Identify which cell holds the provided text, then report its [X, Y] central coordinate. 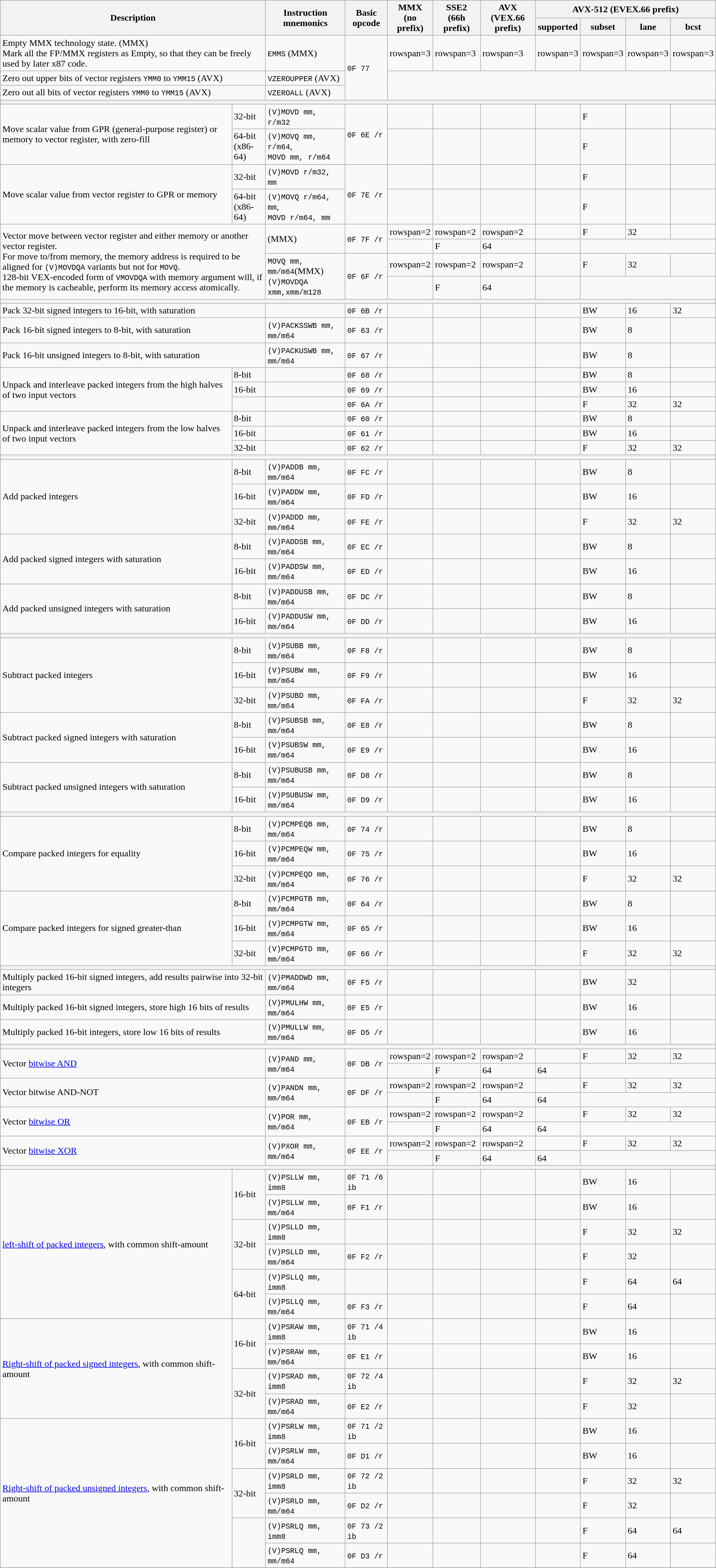
Add packed integers [116, 497]
(V)PSRAD mm, imm8 [305, 1381]
Vector bitwise AND [133, 1063]
(MMX) [305, 239]
Vector bitwise OR [133, 1121]
Zero out all bits of vector registers YMM0 to YMM15 (AVX) [133, 93]
VZEROUPPER (AVX) [305, 78]
0F FC /r [366, 471]
0F F8 /r [366, 650]
0F DC /r [366, 596]
MOVQ mm, mm/m64(MMX)(V)MOVDQA xmm,xmm/m128 [305, 276]
0F 71 /6 ib [366, 1182]
0F E8 /r [366, 725]
Multiply packed 16-bit signed integers, add results pairwise into 32-bit integers [133, 983]
Empty MMX technology state. (MMX)Mark all the FP/MMX registers as Empty, so that they can be freely used by later x87 code. [133, 53]
0F DB /r [366, 1063]
0F F9 /r [366, 675]
(V)PCMPEQW mm, mm/m64 [305, 853]
(V)PADDSB mm, mm/m64 [305, 546]
0F 68 /r [366, 375]
0F D2 /r [366, 1505]
0F EB /r [366, 1121]
0F 6B /r [366, 311]
0F DD /r [366, 621]
(V)PCMPEQB mm, mm/m64 [305, 829]
0F DF /r [366, 1092]
(V)PSUBUSB mm, mm/m64 [305, 774]
0F F2 /r [366, 1257]
Instruction mnemonics [305, 18]
0F 6E /r [366, 134]
(V)PSRAW mm, imm8 [305, 1332]
(V)MOVQ r/m64, mm,MOVD r/m64, mm [305, 207]
(V)PSRLD mm, mm/m64 [305, 1505]
0F 65 /r [366, 928]
0F ED /r [366, 571]
Unpack and interleave packed integers from the low halves of two input vectors [116, 433]
SSE2(66h prefix) [457, 18]
0F D5 /r [366, 1032]
0F 66 /r [366, 953]
(V)PSUBW mm, mm/m64 [305, 675]
(V)PSUBB mm, mm/m64 [305, 650]
(V)PSRAD mm, mm/m64 [305, 1406]
(V)PADDUSB mm, mm/m64 [305, 596]
Multiply packed 16-bit signed integers, store high 16 bits of results [133, 1007]
Vector bitwise AND-NOT [133, 1092]
(V)PSLLQ mm, imm8 [305, 1282]
Pack 16-bit signed integers to 8-bit, with saturation [133, 331]
0F EE /r [366, 1151]
0F F5 /r [366, 983]
(V)PACKUSWB mm, mm/m64 [305, 355]
left-shift of packed integers, with common shift-amount [116, 1244]
(V)MOVQ mm, r/m64,MOVD mm, r/m64 [305, 147]
(V)PSLLQ mm, mm/m64 [305, 1306]
Right-shift of packed signed integers, with common shift-amount [116, 1369]
0F FA /r [366, 700]
VZEROALL (AVX) [305, 93]
(V)PSLLW mm, imm8 [305, 1182]
0F 72 /2 ib [366, 1481]
0F E1 /r [366, 1356]
Zero out upper bits of vector registers YMM0 to YMM15 (AVX) [133, 78]
(V)POR mm, mm/m64 [305, 1121]
0F 60 /r [366, 419]
bcst [693, 27]
0F F3 /r [366, 1306]
0F E2 /r [366, 1406]
EMMS (MMX) [305, 53]
(V)PSUBSW mm, mm/m64 [305, 750]
0F 7E /r [366, 194]
(V)MOVD r/m32, mm [305, 177]
0F 76 /r [366, 879]
(V)PSRLQ mm, imm8 [305, 1531]
0F D9 /r [366, 800]
(V)PADDW mm, mm/m64 [305, 497]
(V)PADDD mm, mm/m64 [305, 521]
0F D3 /r [366, 1555]
0F F1 /r [366, 1207]
(V)PSRLQ mm, mm/m64 [305, 1555]
MMX(no prefix) [410, 18]
(V)PCMPGTB mm, mm/m64 [305, 903]
0F E9 /r [366, 750]
(V)PADDUSW mm, mm/m64 [305, 621]
(V)PSLLD mm, mm/m64 [305, 1257]
(V)PSLLW mm, mm/m64 [305, 1207]
(V)PMADDWD mm, mm/m64 [305, 983]
0F 74 /r [366, 829]
Vector bitwise XOR [133, 1151]
(V)PMULLW mm, mm/m64 [305, 1032]
0F 6A /r [366, 404]
0F 67 /r [366, 355]
0F 72 /4 ib [366, 1381]
0F EC /r [366, 546]
(V)PMULHW mm, mm/m64 [305, 1007]
Compare packed integers for equality [116, 853]
0F 75 /r [366, 853]
lane [648, 27]
0F E5 /r [366, 1007]
0F D8 /r [366, 774]
supported [558, 27]
0F 63 /r [366, 331]
0F 61 /r [366, 433]
AVX-512 (EVEX.66 prefix) [626, 9]
0F FE /r [366, 521]
Subtract packed signed integers with saturation [116, 737]
(V)PANDN mm, mm/m64 [305, 1092]
(V)PSRAW mm, mm/m64 [305, 1356]
Move scalar value from vector register to GPR or memory [116, 194]
(V)PSUBSB mm, mm/m64 [305, 725]
Right-shift of packed unsigned integers, with common shift-amount [116, 1493]
Unpack and interleave packed integers from the high halves of two input vectors [116, 390]
(V)PXOR mm, mm/m64 [305, 1151]
(V)PSUBUSW mm, mm/m64 [305, 800]
(V)PADDB mm, mm/m64 [305, 471]
0F 6F /r [366, 276]
Description [133, 18]
(V)PCMPEQD mm, mm/m64 [305, 879]
Add packed unsigned integers with saturation [116, 609]
Add packed signed integers with saturation [116, 559]
(V)PCMPGTW mm, mm/m64 [305, 928]
(V)PAND mm, mm/m64 [305, 1063]
AVX(VEX.66 prefix) [508, 18]
0F 71 /4 ib [366, 1332]
0F 69 /r [366, 390]
0F D1 /r [366, 1456]
64-bit [249, 1294]
(V)MOVD mm, r/m32 [305, 116]
Multiply packed 16-bit integers, store low 16 bits of results [133, 1032]
0F FD /r [366, 497]
(V)PSRLW mm, imm8 [305, 1431]
(V)PACKSSWB mm, mm/m64 [305, 331]
Move scalar value from GPR (general-purpose register) or memory to vector register, with zero-fill [116, 134]
(V)PSLLD mm, imm8 [305, 1232]
0F 71 /2 ib [366, 1431]
(V)PSRLD mm, imm8 [305, 1481]
0F 77 [366, 68]
0F 73 /2 ib [366, 1531]
(V)PSUBD mm, mm/m64 [305, 700]
Subtract packed unsigned integers with saturation [116, 787]
Pack 16-bit unsigned integers to 8-bit, with saturation [133, 355]
subset [603, 27]
Pack 32-bit signed integers to 16-bit, with saturation [133, 311]
0F 7F /r [366, 239]
(V)PSRLW mm, mm/m64 [305, 1456]
Compare packed integers for signed greater-than [116, 928]
Subtract packed integers [116, 675]
0F 62 /r [366, 448]
0F 64 /r [366, 903]
(V)PCMPGTD mm, mm/m64 [305, 953]
Basic opcode [366, 18]
(V)PADDSW mm, mm/m64 [305, 571]
